Output the (X, Y) coordinate of the center of the cell containing the given text.  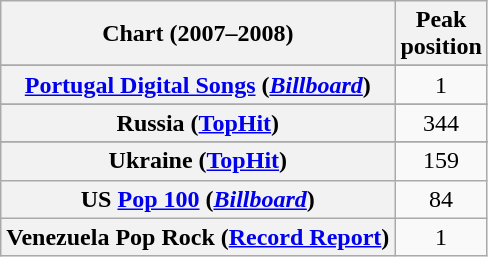
US Pop 100 (Billboard) (198, 199)
84 (441, 199)
Venezuela Pop Rock (Record Report) (198, 237)
Peakposition (441, 34)
Portugal Digital Songs (Billboard) (198, 85)
Chart (2007–2008) (198, 34)
Russia (TopHit) (198, 123)
Ukraine (TopHit) (198, 161)
344 (441, 123)
159 (441, 161)
